Scan for the cell matching the given text and deliver its [x, y] coordinate at center. 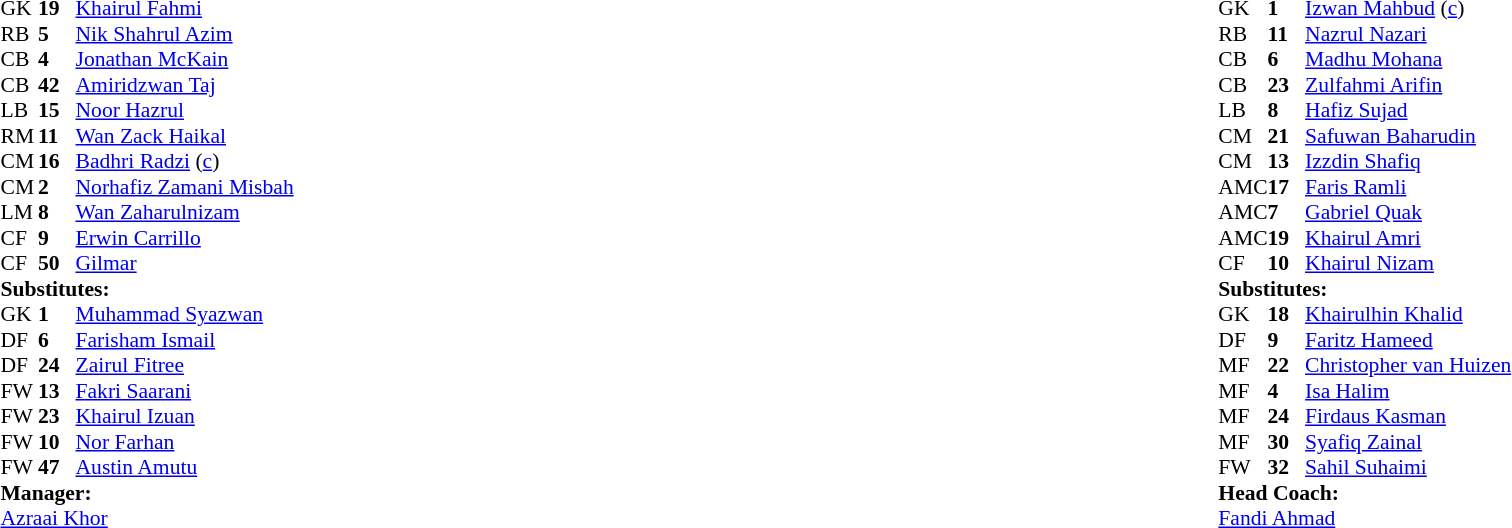
Zulfahmi Arifin [1408, 85]
Khairul Nizam [1408, 263]
50 [57, 263]
Khairul Amri [1408, 238]
Khairul Izuan [185, 417]
30 [1287, 442]
Wan Zack Haikal [185, 136]
Firdaus Kasman [1408, 417]
7 [1287, 213]
17 [1287, 187]
Madhu Mohana [1408, 59]
Safuwan Baharudin [1408, 136]
Syafiq Zainal [1408, 442]
Hafiz Sujad [1408, 111]
2 [57, 187]
Wan Zaharulnizam [185, 213]
Nor Farhan [185, 442]
22 [1287, 365]
Muhammad Syazwan [185, 315]
19 [1287, 238]
Badhri Radzi (c) [185, 161]
Faris Ramli [1408, 187]
Nik Shahrul Azim [185, 34]
Norhafiz Zamani Misbah [185, 187]
16 [57, 161]
Jonathan McKain [185, 59]
Faritz Hameed [1408, 340]
47 [57, 467]
42 [57, 85]
Austin Amutu [185, 467]
Izzdin Shafiq [1408, 161]
15 [57, 111]
18 [1287, 315]
21 [1287, 136]
1 [57, 315]
Erwin Carrillo [185, 238]
Isa Halim [1408, 391]
Khairulhin Khalid [1408, 315]
32 [1287, 467]
Farisham Ismail [185, 340]
RM [19, 136]
Zairul Fitree [185, 365]
LM [19, 213]
Amiridzwan Taj [185, 85]
Noor Hazrul [185, 111]
Gabriel Quak [1408, 213]
Gilmar [185, 263]
Nazrul Nazari [1408, 34]
5 [57, 34]
Fakri Saarani [185, 391]
Sahil Suhaimi [1408, 467]
Head Coach: [1364, 493]
Christopher van Huizen [1408, 365]
Manager: [146, 493]
